Extract the (X, Y) coordinate from the center of the cell holding the provided text.  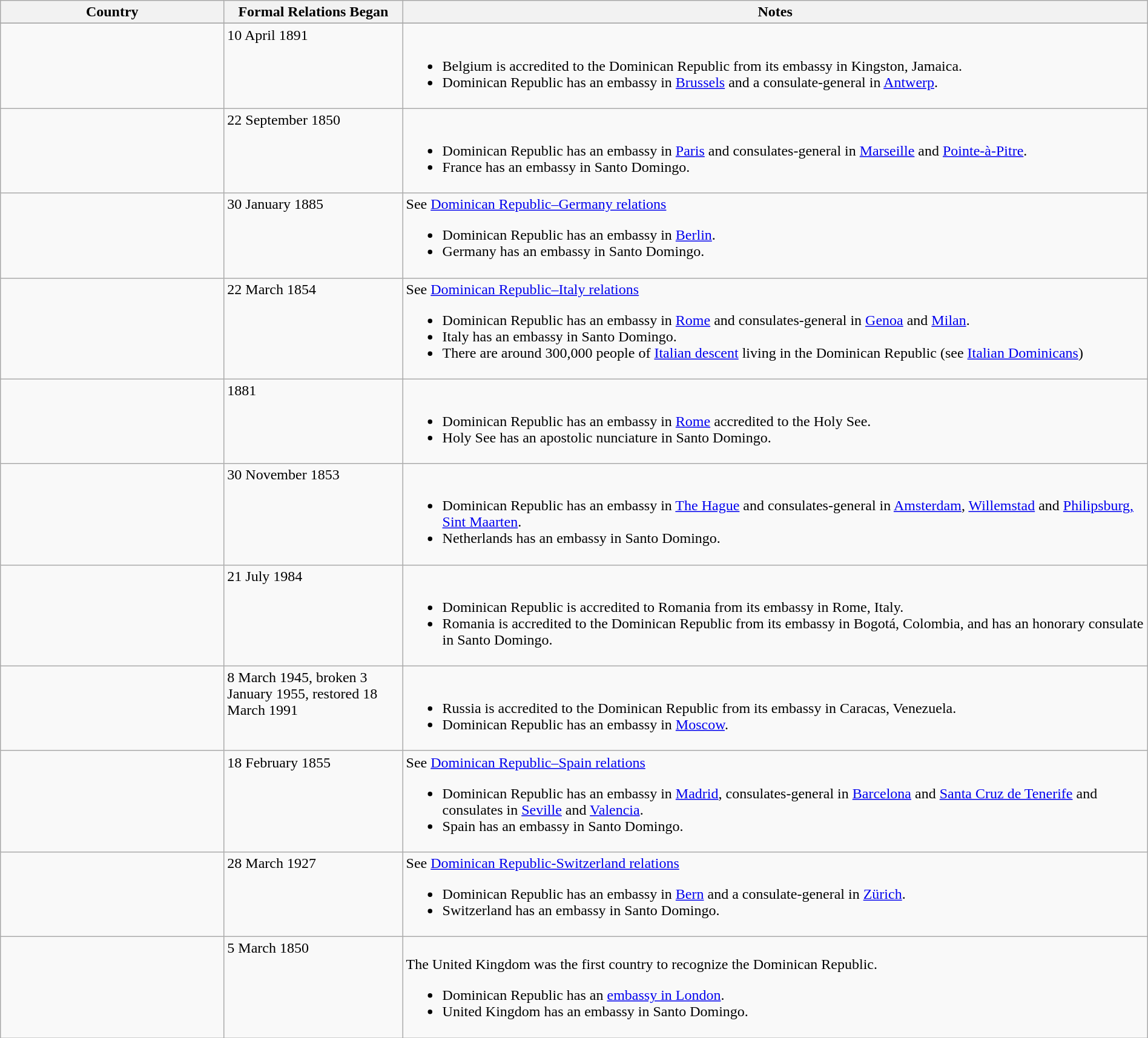
Country (113, 12)
10 April 1891 (314, 66)
5 March 1850 (314, 987)
30 January 1885 (314, 235)
30 November 1853 (314, 514)
22 September 1850 (314, 151)
Dominican Republic has an embassy in Paris and consulates-general in Marseille and Pointe-à-Pitre.France has an embassy in Santo Domingo. (775, 151)
18 February 1855 (314, 801)
Russia is accredited to the Dominican Republic from its embassy in Caracas, Venezuela.Dominican Republic has an embassy in Moscow. (775, 708)
8 March 1945, broken 3 January 1955, restored 18 March 1991 (314, 708)
21 July 1984 (314, 615)
22 March 1854 (314, 328)
1881 (314, 421)
Notes (775, 12)
Formal Relations Began (314, 12)
28 March 1927 (314, 894)
See Dominican Republic–Germany relationsDominican Republic has an embassy in Berlin.Germany has an embassy in Santo Domingo. (775, 235)
Dominican Republic has an embassy in Rome accredited to the Holy See.Holy See has an apostolic nunciature in Santo Domingo. (775, 421)
